For the text-containing cell, return its midpoint in (x, y) coordinate format. 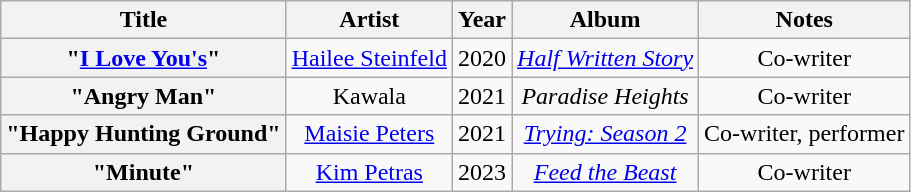
Co-writer, performer (804, 134)
Maisie Peters (369, 134)
Hailee Steinfeld (369, 58)
Half Written Story (606, 58)
2023 (482, 172)
Year (482, 20)
Kim Petras (369, 172)
Title (144, 20)
Paradise Heights (606, 96)
"Happy Hunting Ground" (144, 134)
"Angry Man" (144, 96)
Trying: Season 2 (606, 134)
2020 (482, 58)
Feed the Beast (606, 172)
"Minute" (144, 172)
Artist (369, 20)
Album (606, 20)
"I Love You's" (144, 58)
Notes (804, 20)
Kawala (369, 96)
